Detect which cell encompasses the target text, then output its (X, Y) center coordinate. 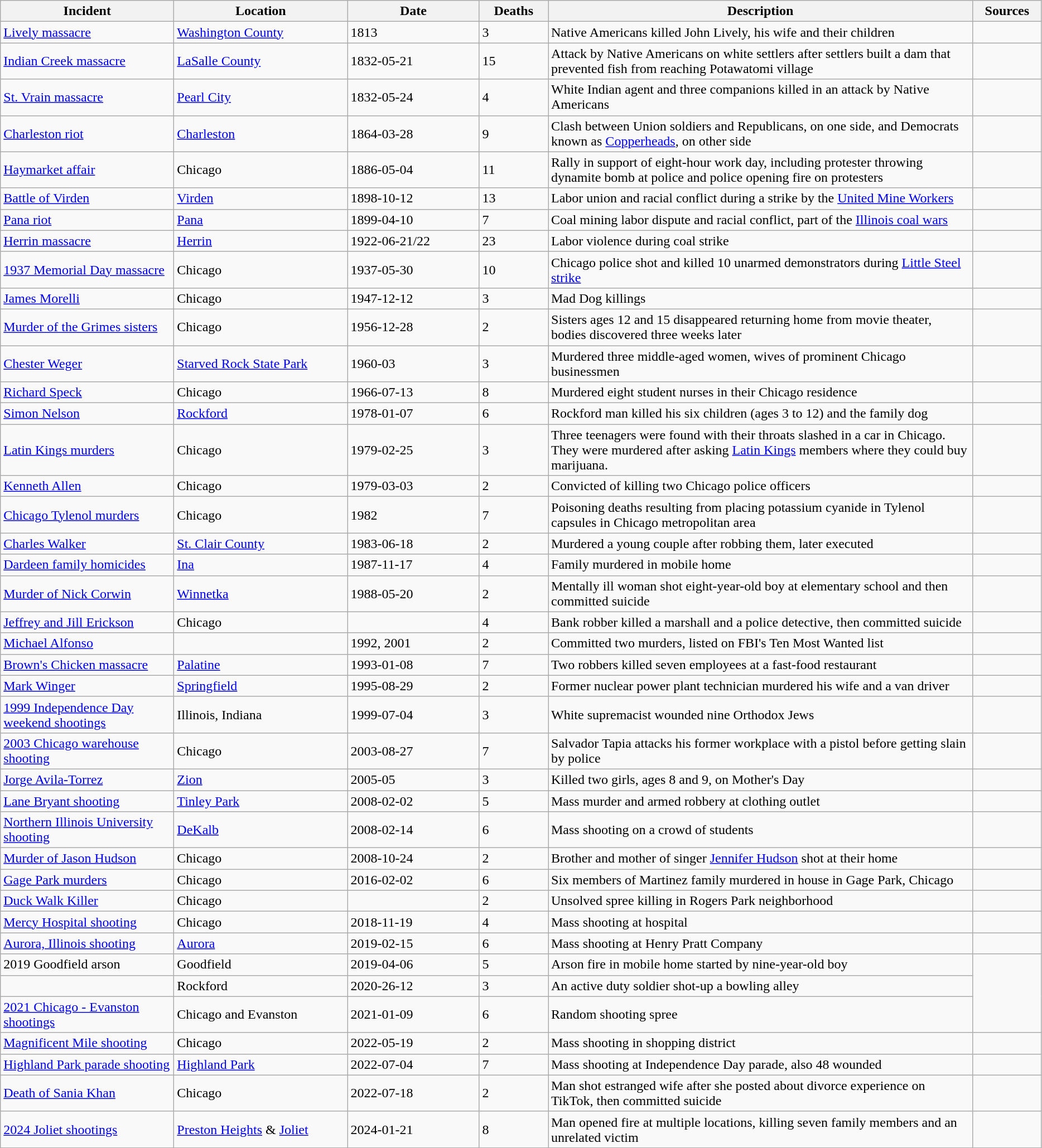
Starved Rock State Park (261, 364)
Salvador Tapia attacks his former workplace with a pistol before getting slain by police (760, 750)
2024 Joliet shootings (87, 1130)
1922-06-21/22 (413, 241)
Attack by Native Americans on white settlers after settlers built a dam that prevented fish from reaching Potawatomi village (760, 61)
Unsolved spree killing in Rogers Park neighborhood (760, 901)
Aurora, Illinois shooting (87, 943)
White supremacist wounded nine Orthodox Jews (760, 715)
Gage Park murders (87, 880)
1937-05-30 (413, 270)
11 (514, 169)
Mass shooting in shopping district (760, 1043)
1987-11-17 (413, 565)
Mark Winger (87, 686)
Illinois, Indiana (261, 715)
Dardeen family homicides (87, 565)
Preston Heights & Joliet (261, 1130)
2021-01-09 (413, 1015)
Six members of Martinez family murdered in house in Gage Park, Chicago (760, 880)
Brown's Chicken massacre (87, 665)
1993-01-08 (413, 665)
Highland Park parade shooting (87, 1064)
Murdered eight student nurses in their Chicago residence (760, 393)
Murder of the Grimes sisters (87, 327)
Battle of Virden (87, 198)
Jeffrey and Jill Erickson (87, 622)
15 (514, 61)
Mass murder and armed robbery at clothing outlet (760, 801)
Coal mining labor dispute and racial conflict, part of the Illinois coal wars (760, 220)
Chester Weger (87, 364)
1937 Memorial Day massacre (87, 270)
Highland Park (261, 1064)
Latin Kings murders (87, 450)
1995-08-29 (413, 686)
Chicago and Evanston (261, 1015)
Murdered a young couple after robbing them, later executed (760, 544)
Deaths (514, 11)
1999-07-04 (413, 715)
2018-11-19 (413, 922)
1988-05-20 (413, 593)
Poisoning deaths resulting from placing potassium cyanide in Tylenol capsules in Chicago metropolitan area (760, 515)
1886-05-04 (413, 169)
Goodfield (261, 965)
Pana (261, 220)
Springfield (261, 686)
Rally in support of eight-hour work day, including protester throwing dynamite bomb at police and police opening fire on protesters (760, 169)
1832-05-21 (413, 61)
Simon Nelson (87, 414)
An active duty soldier shot-up a bowling alley (760, 986)
Mad Dog killings (760, 298)
Herrin massacre (87, 241)
Sisters ages 12 and 15 disappeared returning home from movie theater, bodies discovered three weeks later (760, 327)
St. Clair County (261, 544)
2008-02-02 (413, 801)
1899-04-10 (413, 220)
Clash between Union soldiers and Republicans, on one side, and Democrats known as Copperheads, on other side (760, 134)
Killed two girls, ages 8 and 9, on Mother's Day (760, 779)
Palatine (261, 665)
2008-02-14 (413, 830)
Chicago Tylenol murders (87, 515)
Pearl City (261, 97)
Northern Illinois University shooting (87, 830)
Death of Sania Khan (87, 1093)
Committed two murders, listed on FBI's Ten Most Wanted list (760, 643)
2008-10-24 (413, 859)
Location (261, 11)
2019-04-06 (413, 965)
Convicted of killing two Chicago police officers (760, 486)
2016-02-02 (413, 880)
2022-07-18 (413, 1093)
Tinley Park (261, 801)
1947-12-12 (413, 298)
Mass shooting at hospital (760, 922)
1999 Independence Day weekend shootings (87, 715)
Aurora (261, 943)
9 (514, 134)
Brother and mother of singer Jennifer Hudson shot at their home (760, 859)
2021 Chicago - Evanston shootings (87, 1015)
Ina (261, 565)
Murdered three middle-aged women, wives of prominent Chicago businessmen (760, 364)
Family murdered in mobile home (760, 565)
1978-01-07 (413, 414)
Man shot estranged wife after she posted about divorce experience on TikTok, then committed suicide (760, 1093)
Sources (1007, 11)
Charles Walker (87, 544)
2019 Goodfield arson (87, 965)
Indian Creek massacre (87, 61)
Date (413, 11)
Virden (261, 198)
2003 Chicago warehouse shooting (87, 750)
Mass shooting on a crowd of students (760, 830)
Pana riot (87, 220)
Lane Bryant shooting (87, 801)
Lively massacre (87, 32)
Mass shooting at Independence Day parade, also 48 wounded (760, 1064)
White Indian agent and three companions killed in an attack by Native Americans (760, 97)
Description (760, 11)
2022-05-19 (413, 1043)
Winnetka (261, 593)
1992, 2001 (413, 643)
2024-01-21 (413, 1130)
Murder of Jason Hudson (87, 859)
1898-10-12 (413, 198)
Chicago police shot and killed 10 unarmed demonstrators during Little Steel strike (760, 270)
Jorge Avila-Torrez (87, 779)
2019-02-15 (413, 943)
Mercy Hospital shooting (87, 922)
1982 (413, 515)
Rockford man killed his six children (ages 3 to 12) and the family dog (760, 414)
1832-05-24 (413, 97)
Random shooting spree (760, 1015)
Kenneth Allen (87, 486)
Washington County (261, 32)
Charleston (261, 134)
1979-03-03 (413, 486)
Richard Speck (87, 393)
Charleston riot (87, 134)
Bank robber killed a marshall and a police detective, then committed suicide (760, 622)
1956-12-28 (413, 327)
Duck Walk Killer (87, 901)
10 (514, 270)
Man opened fire at multiple locations, killing seven family members and an unrelated victim (760, 1130)
Labor violence during coal strike (760, 241)
2003-08-27 (413, 750)
St. Vrain massacre (87, 97)
1813 (413, 32)
Labor union and racial conflict during a strike by the United Mine Workers (760, 198)
1983-06-18 (413, 544)
13 (514, 198)
Murder of Nick Corwin (87, 593)
Magnificent Mile shooting (87, 1043)
Arson fire in mobile home started by nine-year-old boy (760, 965)
Former nuclear power plant technician murdered his wife and a van driver (760, 686)
Herrin (261, 241)
2005-05 (413, 779)
23 (514, 241)
2020-26-12 (413, 986)
Zion (261, 779)
Michael Alfonso (87, 643)
Haymarket affair (87, 169)
LaSalle County (261, 61)
1966-07-13 (413, 393)
1864-03-28 (413, 134)
James Morelli (87, 298)
2022-07-04 (413, 1064)
Mass shooting at Henry Pratt Company (760, 943)
1960-03 (413, 364)
Native Americans killed John Lively, his wife and their children (760, 32)
Mentally ill woman shot eight-year-old boy at elementary school and then committed suicide (760, 593)
1979-02-25 (413, 450)
Two robbers killed seven employees at a fast-food restaurant (760, 665)
DeKalb (261, 830)
Incident (87, 11)
